Determine the [X, Y] coordinate at the center of the cell enclosing the given text.  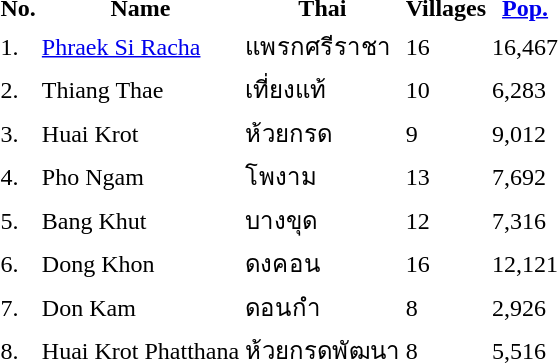
Pho Ngam [140, 176]
แพรกศรีราชา [323, 46]
Bang Khut [140, 220]
Phraek Si Racha [140, 46]
ห้วยกรด [323, 133]
บางขุด [323, 220]
ดงคอน [323, 264]
9 [446, 133]
8 [446, 307]
Huai Krot [140, 133]
ดอนกำ [323, 307]
10 [446, 90]
Don Kam [140, 307]
เที่ยงแท้ [323, 90]
13 [446, 176]
โพงาม [323, 176]
12 [446, 220]
Thiang Thae [140, 90]
Dong Khon [140, 264]
